Search for the cell housing the specified text and yield its [X, Y] center coordinate. 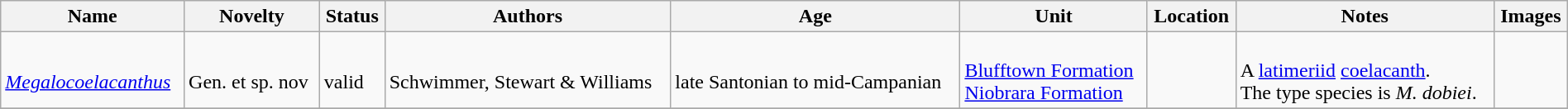
Gen. et sp. nov [252, 70]
Schwimmer, Stewart & Williams [528, 70]
Name [93, 17]
Megalocoelacanthus [93, 70]
Unit [1054, 17]
Blufftown Formation Niobrara Formation [1054, 70]
Notes [1365, 17]
A latimeriid coelacanth. The type species is M. dobiei. [1365, 70]
late Santonian to mid-Campanian [815, 70]
Status [352, 17]
Age [815, 17]
valid [352, 70]
Novelty [252, 17]
Images [1530, 17]
Location [1191, 17]
Authors [528, 17]
